Search for the cell housing the specified text and yield its (X, Y) center coordinate. 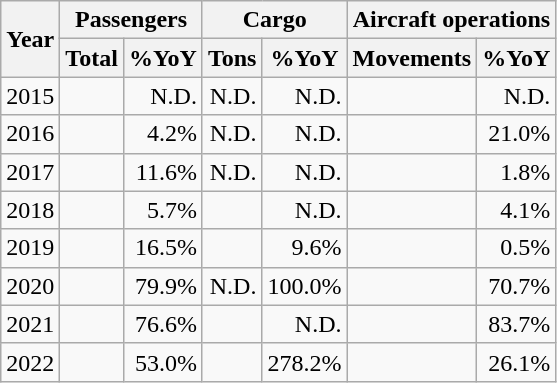
83.7% (516, 324)
Total (92, 58)
Year (30, 39)
Tons (232, 58)
2015 (30, 96)
70.7% (516, 286)
Aircraft operations (452, 20)
2018 (30, 210)
4.2% (162, 134)
4.1% (516, 210)
Passengers (132, 20)
2020 (30, 286)
2017 (30, 172)
21.0% (516, 134)
5.7% (162, 210)
100.0% (304, 286)
2022 (30, 362)
Cargo (274, 20)
2019 (30, 248)
0.5% (516, 248)
1.8% (516, 172)
2021 (30, 324)
Movements (412, 58)
2016 (30, 134)
16.5% (162, 248)
9.6% (304, 248)
76.6% (162, 324)
79.9% (162, 286)
26.1% (516, 362)
11.6% (162, 172)
278.2% (304, 362)
53.0% (162, 362)
